Scan for the cell matching the given text and deliver its (x, y) coordinate at center. 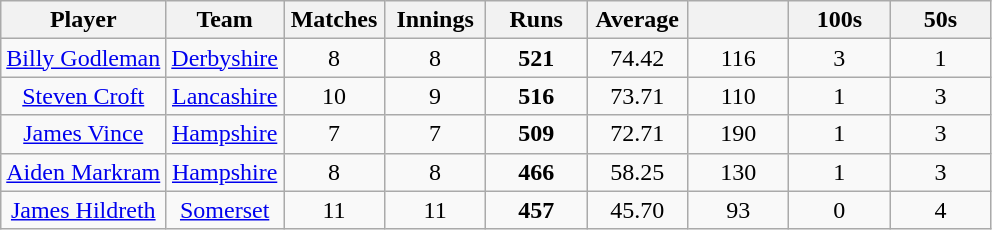
73.71 (638, 96)
110 (738, 96)
Somerset (225, 210)
45.70 (638, 210)
116 (738, 58)
466 (536, 172)
521 (536, 58)
93 (738, 210)
72.71 (638, 134)
Player (84, 20)
100s (840, 20)
Team (225, 20)
Steven Croft (84, 96)
130 (738, 172)
Aiden Markram (84, 172)
10 (334, 96)
4 (940, 210)
50s (940, 20)
Derbyshire (225, 58)
58.25 (638, 172)
Matches (334, 20)
0 (840, 210)
Billy Godleman (84, 58)
James Hildreth (84, 210)
190 (738, 134)
516 (536, 96)
James Vince (84, 134)
509 (536, 134)
Lancashire (225, 96)
Average (638, 20)
74.42 (638, 58)
457 (536, 210)
Runs (536, 20)
9 (436, 96)
Innings (436, 20)
